Return (X, Y) of the center of cell containing provided text 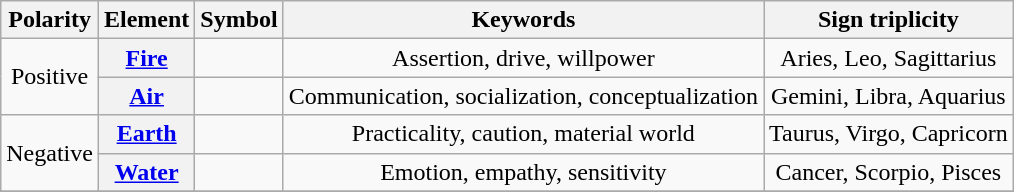
Gemini, Libra, Aquarius (889, 96)
Water (146, 172)
Emotion, empathy, sensitivity (523, 172)
Earth (146, 134)
Symbol (239, 20)
Aries, Leo, Sagittarius (889, 58)
Element (146, 20)
Fire (146, 58)
Assertion, drive, willpower (523, 58)
Communication, socialization, conceptualization (523, 96)
Keywords (523, 20)
Taurus, Virgo, Capricorn (889, 134)
Practicality, caution, material world (523, 134)
Negative (50, 153)
Polarity (50, 20)
Cancer, Scorpio, Pisces (889, 172)
Air (146, 96)
Sign triplicity (889, 20)
Positive (50, 77)
